Provide the [X, Y] coordinate of the cell's center where the given text is located.  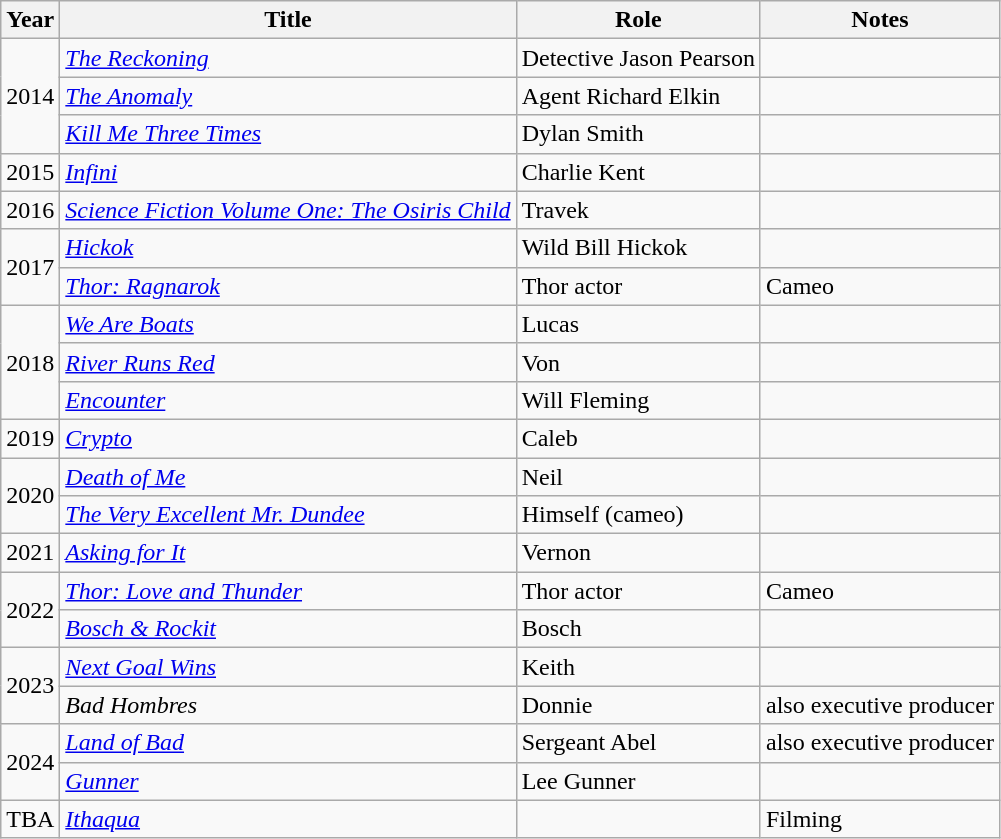
Keith [638, 667]
Lee Gunner [638, 781]
We Are Boats [288, 324]
2024 [30, 762]
Vernon [638, 553]
Hickok [288, 248]
Encounter [288, 400]
Bosch & Rockit [288, 629]
Death of Me [288, 477]
Gunner [288, 781]
Infini [288, 172]
2019 [30, 438]
The Reckoning [288, 58]
2021 [30, 553]
Wild Bill Hickok [638, 248]
Dylan Smith [638, 134]
Science Fiction Volume One: The Osiris Child [288, 210]
2020 [30, 496]
Role [638, 20]
TBA [30, 819]
Bosch [638, 629]
Year [30, 20]
Thor: Ragnarok [288, 286]
The Anomaly [288, 96]
Caleb [638, 438]
Next Goal Wins [288, 667]
Travek [638, 210]
2016 [30, 210]
Neil [638, 477]
Filming [880, 819]
Thor: Love and Thunder [288, 591]
2014 [30, 96]
Detective Jason Pearson [638, 58]
River Runs Red [288, 362]
The Very Excellent Mr. Dundee [288, 515]
Himself (cameo) [638, 515]
Charlie Kent [638, 172]
Agent Richard Elkin [638, 96]
Kill Me Three Times [288, 134]
Von [638, 362]
Notes [880, 20]
Ithaqua [288, 819]
2018 [30, 362]
Lucas [638, 324]
Land of Bad [288, 743]
Bad Hombres [288, 705]
Crypto [288, 438]
Sergeant Abel [638, 743]
2017 [30, 267]
2023 [30, 686]
Donnie [638, 705]
2015 [30, 172]
2022 [30, 610]
Asking for It [288, 553]
Will Fleming [638, 400]
Title [288, 20]
